Identify which cell holds the provided text, then report its [X, Y] central coordinate. 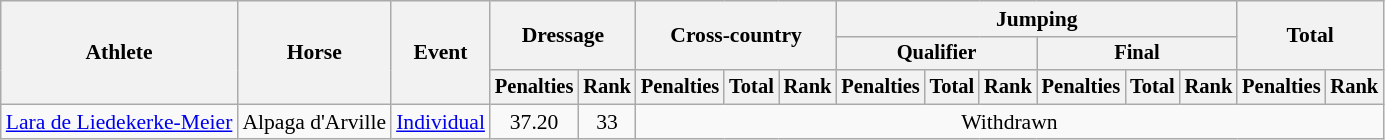
Withdrawn [1010, 122]
Athlete [120, 52]
37.20 [534, 122]
Jumping [1036, 19]
Alpaga d'Arville [314, 122]
33 [607, 122]
Individual [440, 122]
Horse [314, 52]
Lara de Liedekerke-Meier [120, 122]
Dressage [563, 36]
Event [440, 52]
Cross-country [736, 36]
Final [1137, 54]
Qualifier [936, 54]
